Return (x, y) of the center of cell containing provided text 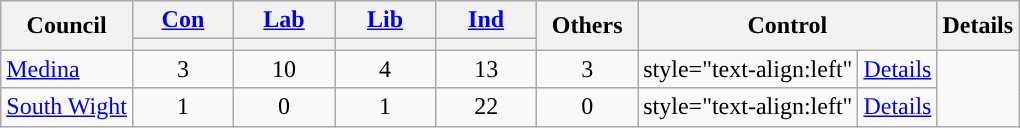
13 (486, 69)
Medina (67, 69)
4 (386, 69)
Control (788, 26)
Con (182, 20)
10 (284, 69)
Ind (486, 20)
22 (486, 107)
South Wight (67, 107)
Others (588, 26)
Lib (386, 20)
Council (67, 26)
Lab (284, 20)
